Return the [X, Y] coordinate for the center point of the cell that contains the specified text.  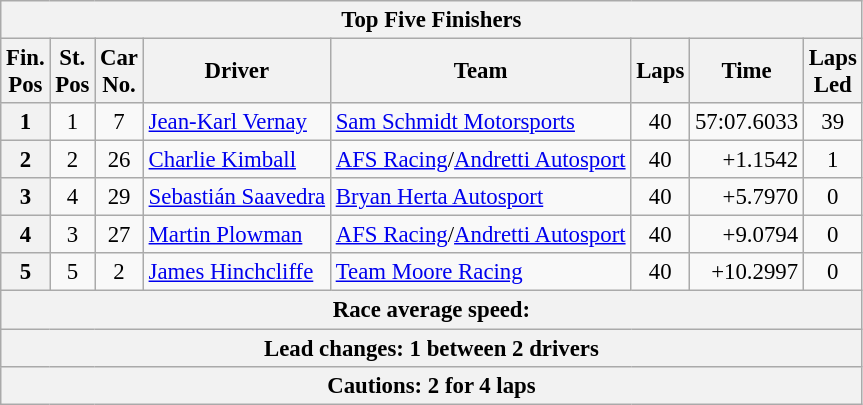
Top Five Finishers [432, 20]
Bryan Herta Autosport [480, 197]
Driver [236, 72]
+9.0794 [747, 235]
Fin.Pos [26, 72]
Sam Schmidt Motorsports [480, 122]
St.Pos [72, 72]
27 [120, 235]
James Hinchcliffe [236, 273]
Team Moore Racing [480, 273]
Charlie Kimball [236, 160]
7 [120, 122]
LapsLed [832, 72]
39 [832, 122]
+10.2997 [747, 273]
Lead changes: 1 between 2 drivers [432, 348]
Jean-Karl Vernay [236, 122]
+1.1542 [747, 160]
Sebastián Saavedra [236, 197]
Team [480, 72]
Time [747, 72]
29 [120, 197]
CarNo. [120, 72]
Race average speed: [432, 310]
57:07.6033 [747, 122]
Laps [660, 72]
Cautions: 2 for 4 laps [432, 385]
+5.7970 [747, 197]
26 [120, 160]
Martin Plowman [236, 235]
